Scan for the cell matching the given text and deliver its [X, Y] coordinate at center. 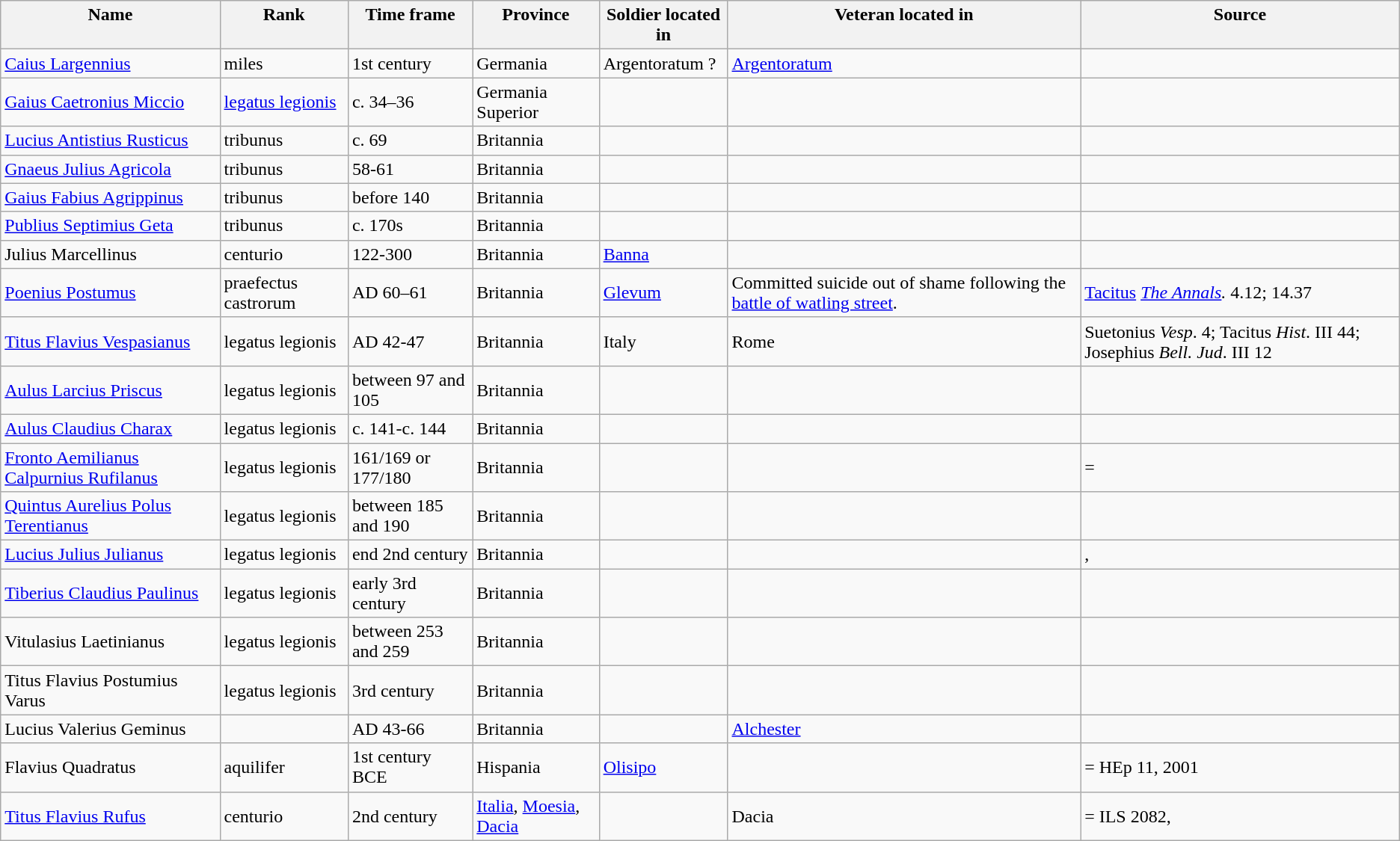
Publius Septimius Geta [111, 226]
1st century [410, 64]
Suetonius Vesp. 4; Tacitus Hist. III 44; Josephius Bell. Jud. III 12 [1240, 341]
between 185 and 190 [410, 516]
Rome [904, 341]
Fronto Aemilianus Calpurnius Rufilanus [111, 466]
1st century BCE [410, 767]
miles [284, 64]
161/169 or 177/180 [410, 466]
Rank [284, 25]
between 253 and 259 [410, 641]
Germania [535, 64]
Aulus Claudius Charax [111, 428]
Lucius Julius Julianus [111, 555]
Titus Flavius Rufus [111, 816]
Germania Superior [535, 102]
AD 43-66 [410, 729]
Italy [663, 341]
Name [111, 25]
c. 34–36 [410, 102]
, [1240, 555]
AD 42-47 [410, 341]
Gaius Caetronius Miccio [111, 102]
end 2nd century [410, 555]
aquilifer [284, 767]
praefectus castrorum [284, 293]
Source [1240, 25]
Glevum [663, 293]
Time frame [410, 25]
Gaius Fabius Agrippinus [111, 197]
Gnaeus Julius Agricola [111, 169]
Lucius Valerius Geminus [111, 729]
Tiberius Claudius Paulinus [111, 594]
between 97 and 105 [410, 390]
Hispania [535, 767]
Titus Flavius Postumius Varus [111, 691]
Argentoratum ? [663, 64]
Italia, Moesia, Dacia [535, 816]
Titus Flavius Vespasianus [111, 341]
Poenius Postumus [111, 293]
58-61 [410, 169]
Committed suicide out of shame following the battle of watling street. [904, 293]
Vitulasius Laetinianus [111, 641]
= [1240, 466]
Tacitus The Annals. 4.12; 14.37 [1240, 293]
Flavius Quadratus [111, 767]
3rd century [410, 691]
= HEp 11, 2001 [1240, 767]
c. 170s [410, 226]
Alchester [904, 729]
AD 60–61 [410, 293]
Veteran located in [904, 25]
Argentoratum [904, 64]
Aulus Larcius Priscus [111, 390]
2nd century [410, 816]
early 3rd century [410, 594]
Banna [663, 254]
Soldier located in [663, 25]
122-300 [410, 254]
Lucius Antistius Rusticus [111, 141]
= ILS 2082, [1240, 816]
c. 141-c. 144 [410, 428]
Quintus Aurelius Polus Terentianus [111, 516]
c. 69 [410, 141]
Olisipo [663, 767]
before 140 [410, 197]
Julius Marcellinus [111, 254]
Dacia [904, 816]
Province [535, 25]
Caius Largennius [111, 64]
